Find where the given text appears and provide that cell's center as (x, y) coordinate. 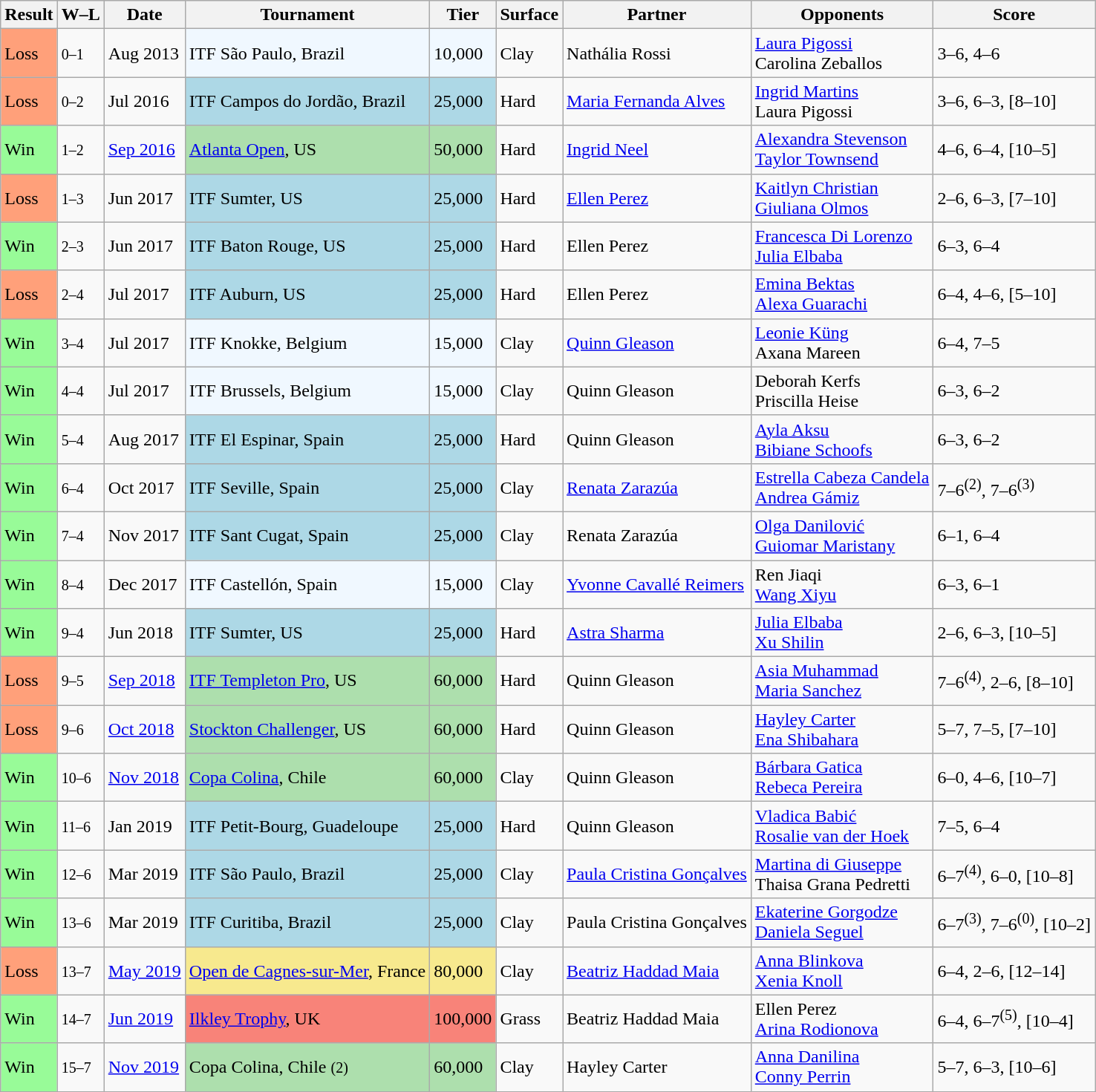
8–4 (80, 583)
Leonie Küng Axana Mareen (842, 343)
Opponents (842, 15)
Jun 2019 (144, 1019)
7–6(4), 2–6, [8–10] (1014, 681)
Sep 2018 (144, 681)
Hayley Carter (657, 1068)
Jun 2018 (144, 632)
10,000 (463, 53)
6–4, 7–5 (1014, 343)
9–6 (80, 729)
Oct 2018 (144, 729)
Francesca Di Lorenzo Julia Elbaba (842, 246)
80,000 (463, 971)
Ingrid Neel (657, 150)
7–6(2), 7–6(3) (1014, 487)
Ayla Aksu Bibiane Schoofs (842, 439)
Laura Pigossi Carolina Zeballos (842, 53)
4–6, 6–4, [10–5] (1014, 150)
ITF Knokke, Belgium (307, 343)
ITF Auburn, US (307, 294)
Copa Colina, Chile (2) (307, 1068)
Yvonne Cavallé Reimers (657, 583)
2–6, 6–3, [10–5] (1014, 632)
Atlanta Open, US (307, 150)
Jul 2016 (144, 101)
Copa Colina, Chile (307, 778)
9–4 (80, 632)
ITF Campos do Jordão, Brazil (307, 101)
Astra Sharma (657, 632)
3–4 (80, 343)
Oct 2017 (144, 487)
14–7 (80, 1019)
6–4, 6–7(5), [10–4] (1014, 1019)
5–7, 6–3, [10–6] (1014, 1068)
Hayley Carter Ena Shibahara (842, 729)
6–7(3), 7–6(0), [10–2] (1014, 922)
Dec 2017 (144, 583)
2–6, 6–3, [7–10] (1014, 197)
Ellen Perez Arina Rodionova (842, 1019)
Date (144, 15)
10–6 (80, 778)
Ingrid Martins Laura Pigossi (842, 101)
Emina Bektas Alexa Guarachi (842, 294)
11–6 (80, 825)
7–4 (80, 536)
Ren Jiaqi Wang Xiyu (842, 583)
Ekaterine Gorgodze Daniela Seguel (842, 922)
ITF Brussels, Belgium (307, 390)
Asia Muhammad Maria Sanchez (842, 681)
6–3, 6–4 (1014, 246)
Surface (529, 15)
1–2 (80, 150)
Nathália Rossi (657, 53)
ITF Templeton Pro, US (307, 681)
Sep 2016 (144, 150)
Nov 2017 (144, 536)
ITF Curitiba, Brazil (307, 922)
Anna Danilina Conny Perrin (842, 1068)
6–3, 6–1 (1014, 583)
Partner (657, 15)
Nov 2018 (144, 778)
6–0, 4–6, [10–7] (1014, 778)
Maria Fernanda Alves (657, 101)
ITF Sant Cugat, Spain (307, 536)
7–5, 6–4 (1014, 825)
Tier (463, 15)
3–6, 4–6 (1014, 53)
0–1 (80, 53)
13–6 (80, 922)
6–4, 4–6, [5–10] (1014, 294)
Aug 2013 (144, 53)
May 2019 (144, 971)
1–3 (80, 197)
Anna Blinkova Xenia Knoll (842, 971)
Tournament (307, 15)
Result (29, 15)
Bárbara Gatica Rebeca Pereira (842, 778)
Grass (529, 1019)
Score (1014, 15)
Vladica Babić Rosalie van der Hoek (842, 825)
Julia Elbaba Xu Shilin (842, 632)
ITF Baton Rouge, US (307, 246)
Stockton Challenger, US (307, 729)
6–7(4), 6–0, [10–8] (1014, 874)
Nov 2019 (144, 1068)
2–3 (80, 246)
Olga Danilović Guiomar Maristany (842, 536)
15–7 (80, 1068)
6–4, 2–6, [12–14] (1014, 971)
Deborah Kerfs Priscilla Heise (842, 390)
2–4 (80, 294)
0–2 (80, 101)
4–4 (80, 390)
Jan 2019 (144, 825)
ITF Castellón, Spain (307, 583)
6–4 (80, 487)
50,000 (463, 150)
W–L (80, 15)
3–6, 6–3, [8–10] (1014, 101)
100,000 (463, 1019)
Ilkley Trophy, UK (307, 1019)
6–1, 6–4 (1014, 536)
Estrella Cabeza Candela Andrea Gámiz (842, 487)
Aug 2017 (144, 439)
13–7 (80, 971)
Kaitlyn Christian Giuliana Olmos (842, 197)
5–7, 7–5, [7–10] (1014, 729)
5–4 (80, 439)
9–5 (80, 681)
Alexandra Stevenson Taylor Townsend (842, 150)
ITF El Espinar, Spain (307, 439)
ITF Seville, Spain (307, 487)
Open de Cagnes-sur-Mer, France (307, 971)
ITF Petit-Bourg, Guadeloupe (307, 825)
Martina di Giuseppe Thaisa Grana Pedretti (842, 874)
12–6 (80, 874)
